Search for the cell housing the specified text and yield its [x, y] center coordinate. 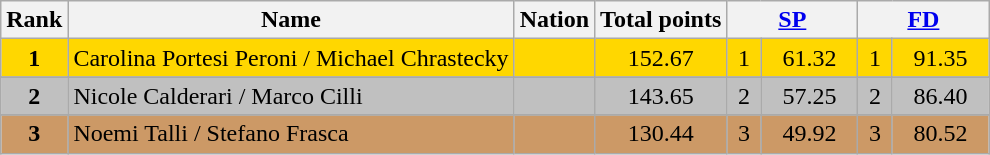
86.40 [940, 96]
130.44 [661, 134]
49.92 [810, 134]
Nation [554, 20]
152.67 [661, 58]
SP [792, 20]
91.35 [940, 58]
Nicole Calderari / Marco Cilli [291, 96]
143.65 [661, 96]
FD [924, 20]
80.52 [940, 134]
Rank [34, 20]
57.25 [810, 96]
Name [291, 20]
Noemi Talli / Stefano Frasca [291, 134]
61.32 [810, 58]
Carolina Portesi Peroni / Michael Chrastecky [291, 58]
Total points [661, 20]
